Extract the [X, Y] coordinate from the center of the cell holding the provided text.  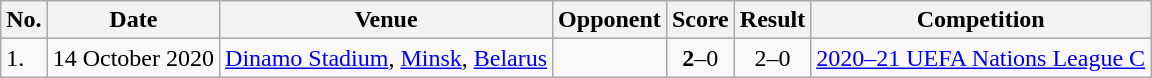
14 October 2020 [133, 58]
No. [24, 20]
Competition [981, 20]
Dinamo Stadium, Minsk, Belarus [386, 58]
Date [133, 20]
2020–21 UEFA Nations League C [981, 58]
Venue [386, 20]
Score [700, 20]
Opponent [610, 20]
1. [24, 58]
Result [772, 20]
